From the cell containing the given text, extract its center point as [x, y] coordinate. 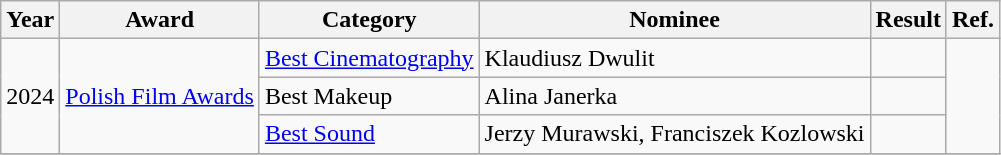
2024 [30, 96]
Klaudiusz Dwulit [674, 58]
Alina Janerka [674, 96]
Category [369, 20]
Ref. [972, 20]
Award [160, 20]
Result [908, 20]
Nominee [674, 20]
Polish Film Awards [160, 96]
Best Cinematography [369, 58]
Best Sound [369, 134]
Best Makeup [369, 96]
Jerzy Murawski, Franciszek Kozlowski [674, 134]
Year [30, 20]
